Locate the cell with the specified text and output its (X, Y) center coordinate. 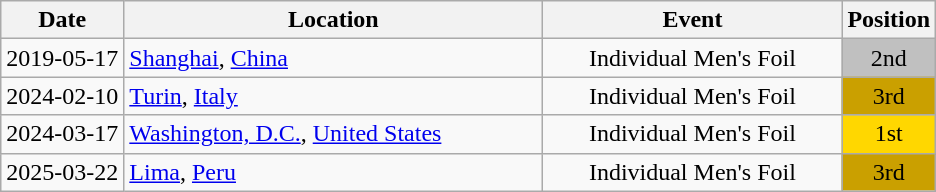
2024-03-17 (62, 134)
Event (692, 20)
1st (889, 134)
2nd (889, 58)
Position (889, 20)
2024-02-10 (62, 96)
Turin, Italy (334, 96)
2025-03-22 (62, 172)
2019-05-17 (62, 58)
Lima, Peru (334, 172)
Location (334, 20)
Date (62, 20)
Washington, D.C., United States (334, 134)
Shanghai, China (334, 58)
